Provide the (x, y) coordinate of the cell's center where the given text is located.  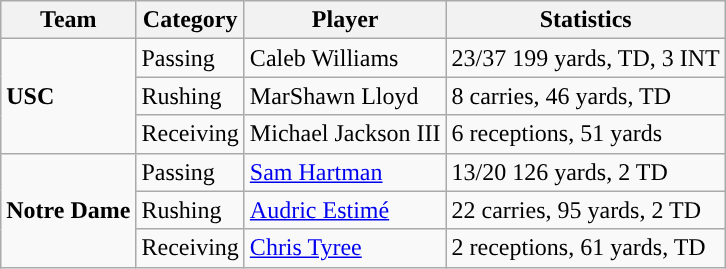
Category (190, 20)
Chris Tyree (345, 248)
Notre Dame (68, 210)
Audric Estimé (345, 210)
23/37 199 yards, TD, 3 INT (586, 58)
Team (68, 20)
MarShawn Lloyd (345, 96)
2 receptions, 61 yards, TD (586, 248)
22 carries, 95 yards, 2 TD (586, 210)
Sam Hartman (345, 172)
8 carries, 46 yards, TD (586, 96)
Statistics (586, 20)
Player (345, 20)
Caleb Williams (345, 58)
Michael Jackson III (345, 134)
USC (68, 96)
6 receptions, 51 yards (586, 134)
13/20 126 yards, 2 TD (586, 172)
